Search for the cell housing the specified text and yield its (X, Y) center coordinate. 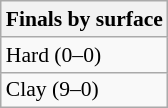
Hard (0–0) (84, 55)
Finals by surface (84, 19)
Clay (9–0) (84, 90)
